Pinpoint the cell where the given text exists, returning its (X, Y) midpoint coordinate. 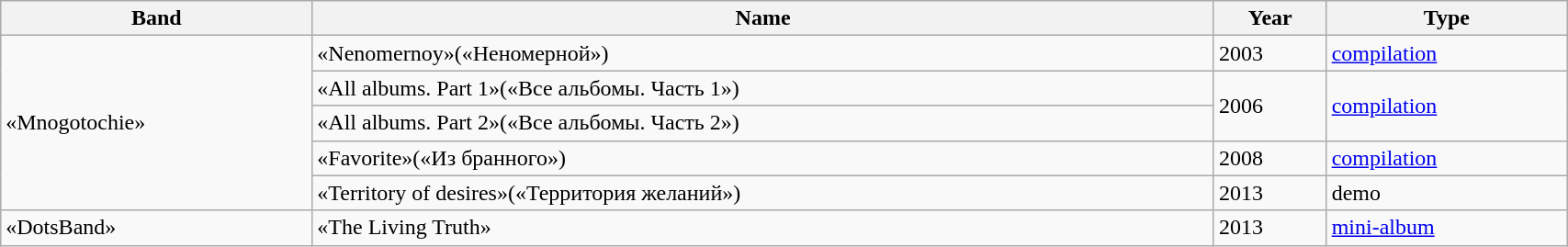
«Mnogotochie» (156, 123)
«Territory of desires»(«Территория желаний») (763, 193)
demo (1446, 193)
Band (156, 18)
Name (763, 18)
mini-album (1446, 228)
«Nenomernoy»(«Неномерной») (763, 53)
2008 (1269, 158)
2006 (1269, 106)
Year (1269, 18)
«The Living Truth» (763, 228)
«Favorite»(«Из бранного») (763, 158)
«All albums. Part 1»(«Все альбомы. Часть 1») (763, 88)
«All albums. Part 2»(«Все альбомы. Часть 2») (763, 123)
2003 (1269, 53)
Type (1446, 18)
«DotsBand» (156, 228)
